Capture the cell that displays the provided text and extract its [x, y] central coordinate. 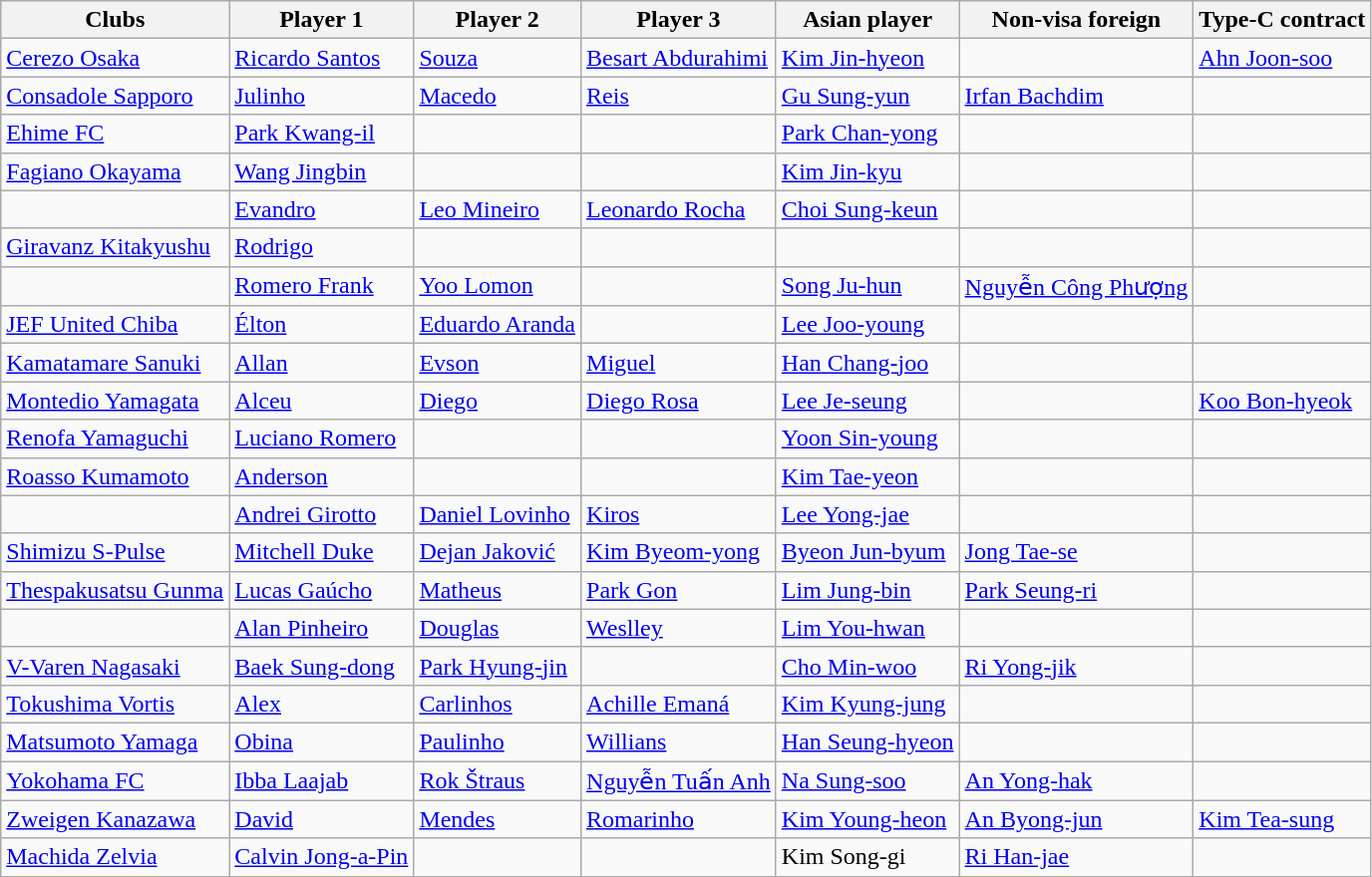
Shimizu S-Pulse [116, 552]
Renofa Yamaguchi [116, 438]
Fagiano Okayama [116, 171]
Nguyễn Công Phượng [1077, 286]
Kim Jin-kyu [867, 171]
Miguel [679, 363]
Cerezo Osaka [116, 58]
Mendes [498, 819]
Park Chan-yong [867, 134]
Eduardo Aranda [498, 325]
Obina [321, 741]
Ibba Laajab [321, 781]
Jong Tae-se [1077, 552]
Diego Rosa [679, 401]
Alceu [321, 401]
Lim Jung-bin [867, 590]
Player 1 [321, 20]
Non-visa foreign [1077, 20]
Rok Štraus [498, 781]
Lee Je-seung [867, 401]
Anderson [321, 476]
Alan Pinheiro [321, 628]
An Byong-jun [1077, 819]
Rodrigo [321, 247]
V-Varen Nagasaki [116, 666]
Leonardo Rocha [679, 209]
Kim Jin-hyeon [867, 58]
Weslley [679, 628]
Ri Yong-jik [1077, 666]
Élton [321, 325]
Besart Abdurahimi [679, 58]
David [321, 819]
Na Sung-soo [867, 781]
Allan [321, 363]
Romarinho [679, 819]
Consadole Sapporo [116, 96]
Park Kwang-il [321, 134]
Irfan Bachdim [1077, 96]
Leo Mineiro [498, 209]
Asian player [867, 20]
Lee Yong-jae [867, 514]
Diego [498, 401]
Kim Young-heon [867, 819]
Lucas Gaúcho [321, 590]
Achille Emaná [679, 704]
Daniel Lovinho [498, 514]
Kim Kyung-jung [867, 704]
Park Seung-ri [1077, 590]
Montedio Yamagata [116, 401]
Wang Jingbin [321, 171]
Lim You-hwan [867, 628]
Ricardo Santos [321, 58]
Ehime FC [116, 134]
Dejan Jaković [498, 552]
Park Gon [679, 590]
Andrei Girotto [321, 514]
Carlinhos [498, 704]
JEF United Chiba [116, 325]
Cho Min-woo [867, 666]
Alex [321, 704]
Nguyễn Tuấn Anh [679, 781]
Type-C contract [1282, 20]
Yoon Sin-young [867, 438]
An Yong-hak [1077, 781]
Lee Joo-young [867, 325]
Evson [498, 363]
Douglas [498, 628]
Machida Zelvia [116, 857]
Player 3 [679, 20]
Kim Tea-sung [1282, 819]
Macedo [498, 96]
Souza [498, 58]
Reis [679, 96]
Han Chang-joo [867, 363]
Romero Frank [321, 286]
Player 2 [498, 20]
Clubs [116, 20]
Choi Sung-keun [867, 209]
Luciano Romero [321, 438]
Matheus [498, 590]
Gu Sung-yun [867, 96]
Han Seung-hyeon [867, 741]
Tokushima Vortis [116, 704]
Julinho [321, 96]
Ri Han-jae [1077, 857]
Paulinho [498, 741]
Kim Song-gi [867, 857]
Koo Bon-hyeok [1282, 401]
Kim Byeom-yong [679, 552]
Thespakusatsu Gunma [116, 590]
Mitchell Duke [321, 552]
Baek Sung-dong [321, 666]
Song Ju-hun [867, 286]
Willians [679, 741]
Yoo Lomon [498, 286]
Calvin Jong-a-Pin [321, 857]
Byeon Jun-byum [867, 552]
Giravanz Kitakyushu [116, 247]
Yokohama FC [116, 781]
Kim Tae-yeon [867, 476]
Roasso Kumamoto [116, 476]
Evandro [321, 209]
Ahn Joon-soo [1282, 58]
Zweigen Kanazawa [116, 819]
Kiros [679, 514]
Kamatamare Sanuki [116, 363]
Matsumoto Yamaga [116, 741]
Park Hyung-jin [498, 666]
